Identify which cell holds the provided text, then report its [X, Y] central coordinate. 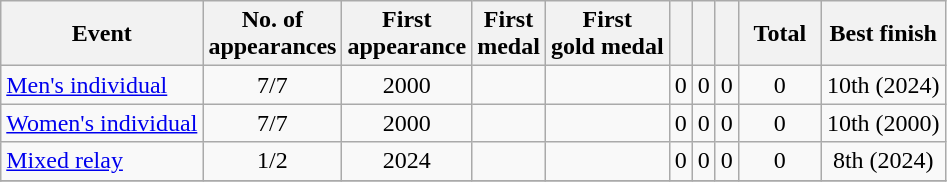
2024 [407, 161]
Men's individual [102, 85]
Women's individual [102, 123]
Firstappearance [407, 34]
Total [780, 34]
8th (2024) [883, 161]
10th (2000) [883, 123]
Best finish [883, 34]
Firstgold medal [607, 34]
Firstmedal [509, 34]
No. ofappearances [272, 34]
Event [102, 34]
10th (2024) [883, 85]
1/2 [272, 161]
Mixed relay [102, 161]
